Determine the [X, Y] coordinate at the center of the cell enclosing the given text.  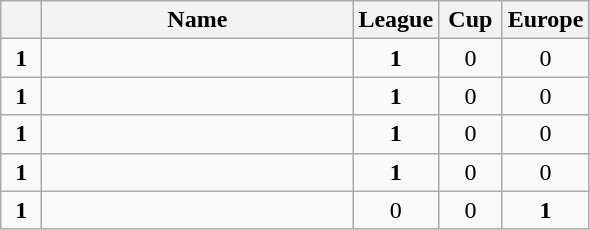
Europe [546, 20]
League [396, 20]
Name [198, 20]
Cup [471, 20]
